Identify which cell holds the provided text, then report its (X, Y) central coordinate. 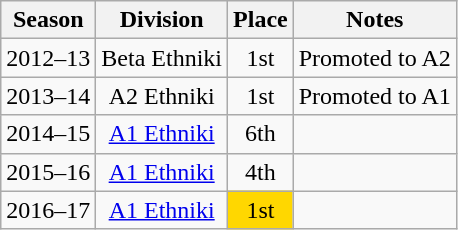
Beta Ethniki (162, 58)
Season (48, 20)
2012–13 (48, 58)
Place (261, 20)
2013–14 (48, 96)
2015–16 (48, 172)
2014–15 (48, 134)
Notes (374, 20)
Division (162, 20)
2016–17 (48, 210)
4th (261, 172)
Promoted to A2 (374, 58)
A2 Ethniki (162, 96)
6th (261, 134)
Promoted to A1 (374, 96)
